Scan for the cell matching the given text and deliver its [x, y] coordinate at center. 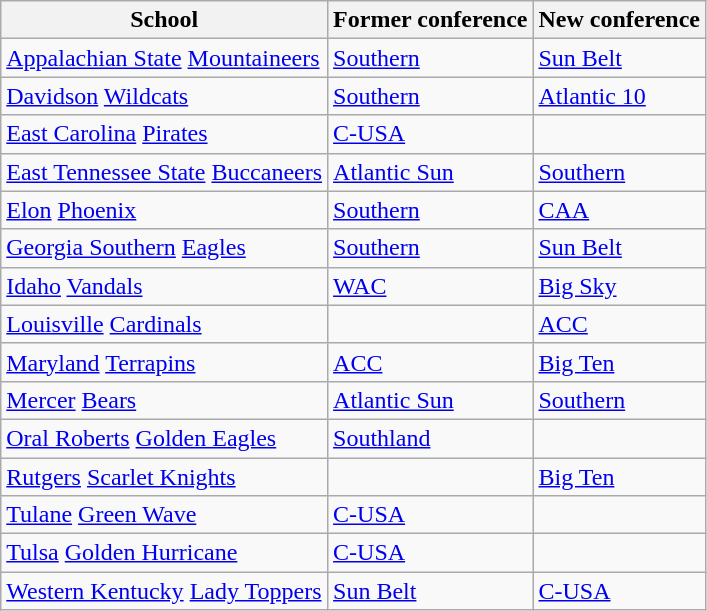
Mercer Bears [164, 400]
WAC [430, 286]
Idaho Vandals [164, 286]
Southland [430, 438]
East Carolina Pirates [164, 134]
Western Kentucky Lady Toppers [164, 591]
Maryland Terrapins [164, 362]
CAA [620, 210]
Tulsa Golden Hurricane [164, 553]
Appalachian State Mountaineers [164, 58]
Elon Phoenix [164, 210]
Former conference [430, 20]
Oral Roberts Golden Eagles [164, 438]
Georgia Southern Eagles [164, 248]
Atlantic 10 [620, 96]
Big Sky [620, 286]
Tulane Green Wave [164, 515]
Louisville Cardinals [164, 324]
New conference [620, 20]
School [164, 20]
East Tennessee State Buccaneers [164, 172]
Davidson Wildcats [164, 96]
Rutgers Scarlet Knights [164, 477]
